Determine the (X, Y) coordinate at the center of the cell enclosing the given text.  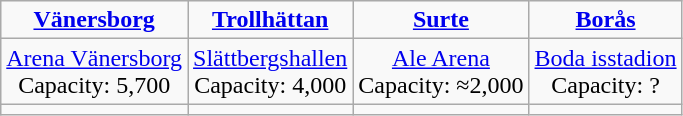
SlättbergshallenCapacity: 4,000 (270, 72)
Boda isstadionCapacity: ? (606, 72)
Arena VänersborgCapacity: 5,700 (94, 72)
Ale ArenaCapacity: ≈2,000 (441, 72)
Borås (606, 20)
Trollhättan (270, 20)
Surte (441, 20)
Vänersborg (94, 20)
